Determine the (x, y) coordinate at the center of the cell enclosing the given text.  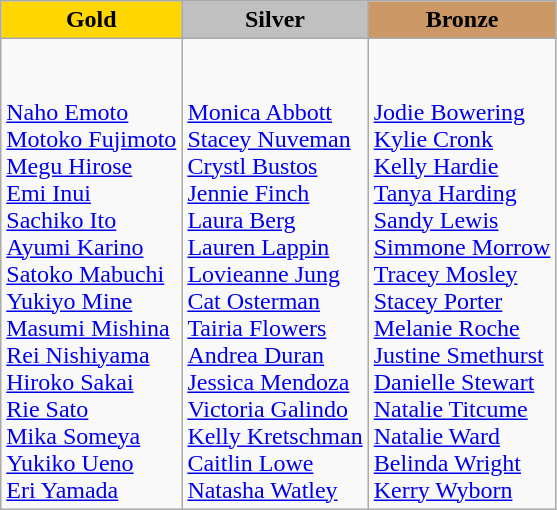
Silver (275, 20)
Gold (92, 20)
Bronze (462, 20)
